Return [x, y] of the center of cell containing provided text 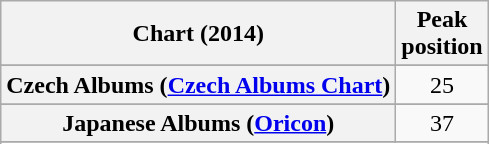
Chart (2014) [198, 34]
Japanese Albums (Oricon) [198, 123]
Czech Albums (Czech Albums Chart) [198, 85]
Peakposition [442, 34]
37 [442, 123]
25 [442, 85]
